Find where the given text appears and provide that cell's center as [x, y] coordinate. 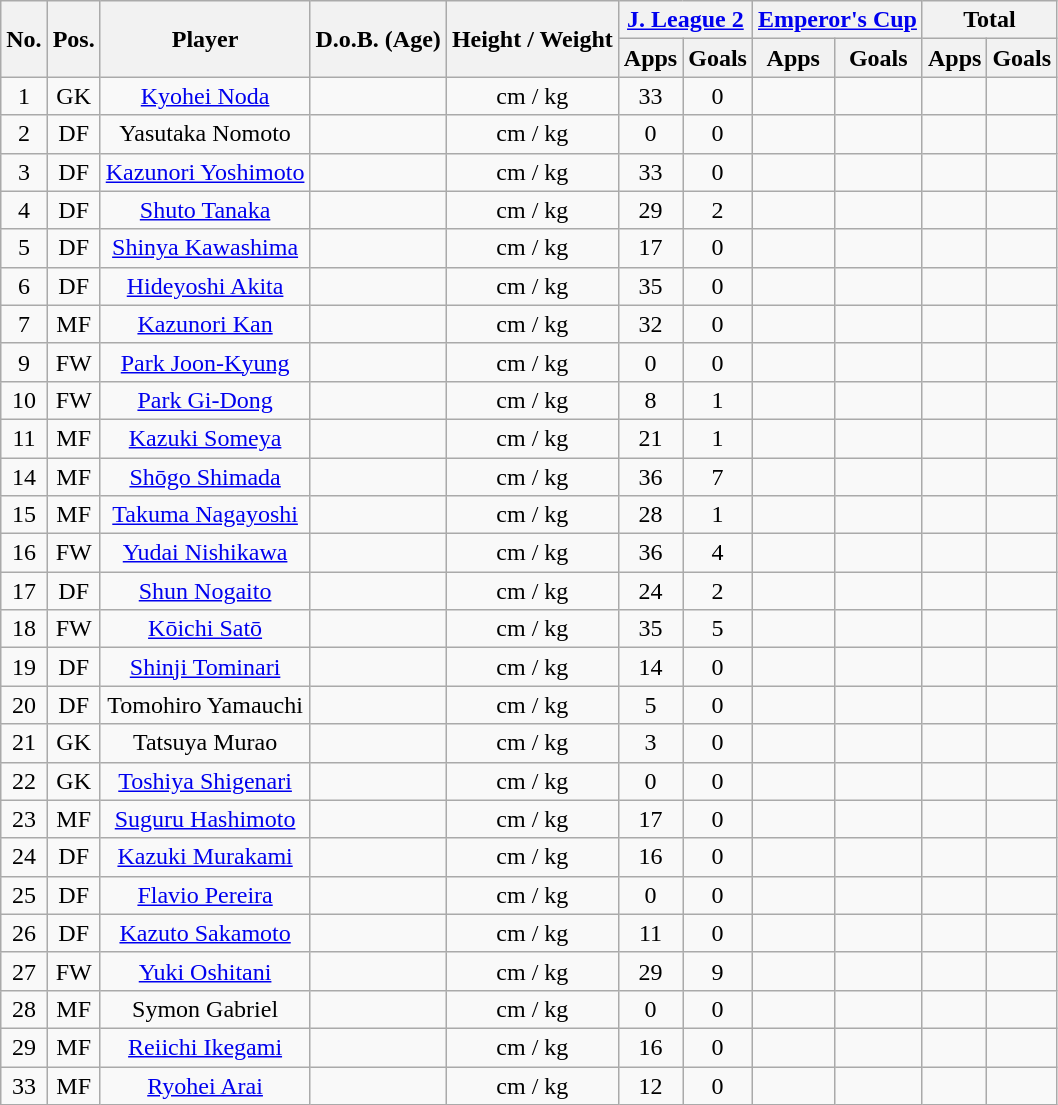
18 [24, 629]
Yasutaka Nomoto [205, 134]
Symon Gabriel [205, 1009]
6 [24, 286]
Kazuki Murakami [205, 857]
22 [24, 781]
Yuki Oshitani [205, 971]
Kazuki Someya [205, 438]
Height / Weight [532, 39]
Kazuto Sakamoto [205, 933]
Shun Nogaito [205, 591]
No. [24, 39]
Park Joon-Kyung [205, 362]
10 [24, 400]
20 [24, 705]
Hideyoshi Akita [205, 286]
Shinya Kawashima [205, 248]
Takuma Nagayoshi [205, 515]
32 [650, 324]
D.o.B. (Age) [378, 39]
Tomohiro Yamauchi [205, 705]
Kazunori Yoshimoto [205, 172]
Tatsuya Murao [205, 743]
Pos. [74, 39]
Emperor's Cup [837, 20]
Kyohei Noda [205, 96]
Ryohei Arai [205, 1085]
Toshiya Shigenari [205, 781]
Reiichi Ikegami [205, 1047]
Suguru Hashimoto [205, 819]
Shinji Tominari [205, 667]
8 [650, 400]
26 [24, 933]
Flavio Pereira [205, 895]
25 [24, 895]
19 [24, 667]
Yudai Nishikawa [205, 553]
12 [650, 1085]
Kōichi Satō [205, 629]
23 [24, 819]
Shuto Tanaka [205, 210]
Player [205, 39]
Total [989, 20]
Kazunori Kan [205, 324]
Shōgo Shimada [205, 477]
27 [24, 971]
J. League 2 [685, 20]
15 [24, 515]
Park Gi-Dong [205, 400]
